Identify which cell holds the provided text, then report its (x, y) central coordinate. 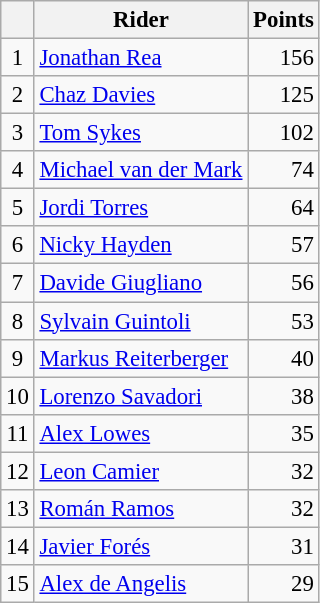
Points (284, 20)
13 (18, 509)
Markus Reiterberger (141, 358)
6 (18, 245)
10 (18, 396)
64 (284, 208)
56 (284, 283)
7 (18, 283)
Sylvain Guintoli (141, 321)
Nicky Hayden (141, 245)
Alex Lowes (141, 433)
Alex de Angelis (141, 584)
2 (18, 95)
15 (18, 584)
Rider (141, 20)
Javier Forés (141, 546)
11 (18, 433)
Jonathan Rea (141, 58)
14 (18, 546)
156 (284, 58)
31 (284, 546)
Lorenzo Savadori (141, 396)
74 (284, 170)
Román Ramos (141, 509)
53 (284, 321)
35 (284, 433)
38 (284, 396)
12 (18, 471)
Chaz Davies (141, 95)
Tom Sykes (141, 133)
57 (284, 245)
1 (18, 58)
125 (284, 95)
102 (284, 133)
3 (18, 133)
5 (18, 208)
9 (18, 358)
4 (18, 170)
Michael van der Mark (141, 170)
8 (18, 321)
Jordi Torres (141, 208)
Davide Giugliano (141, 283)
40 (284, 358)
29 (284, 584)
Leon Camier (141, 471)
